Search for the cell housing the specified text and yield its (X, Y) center coordinate. 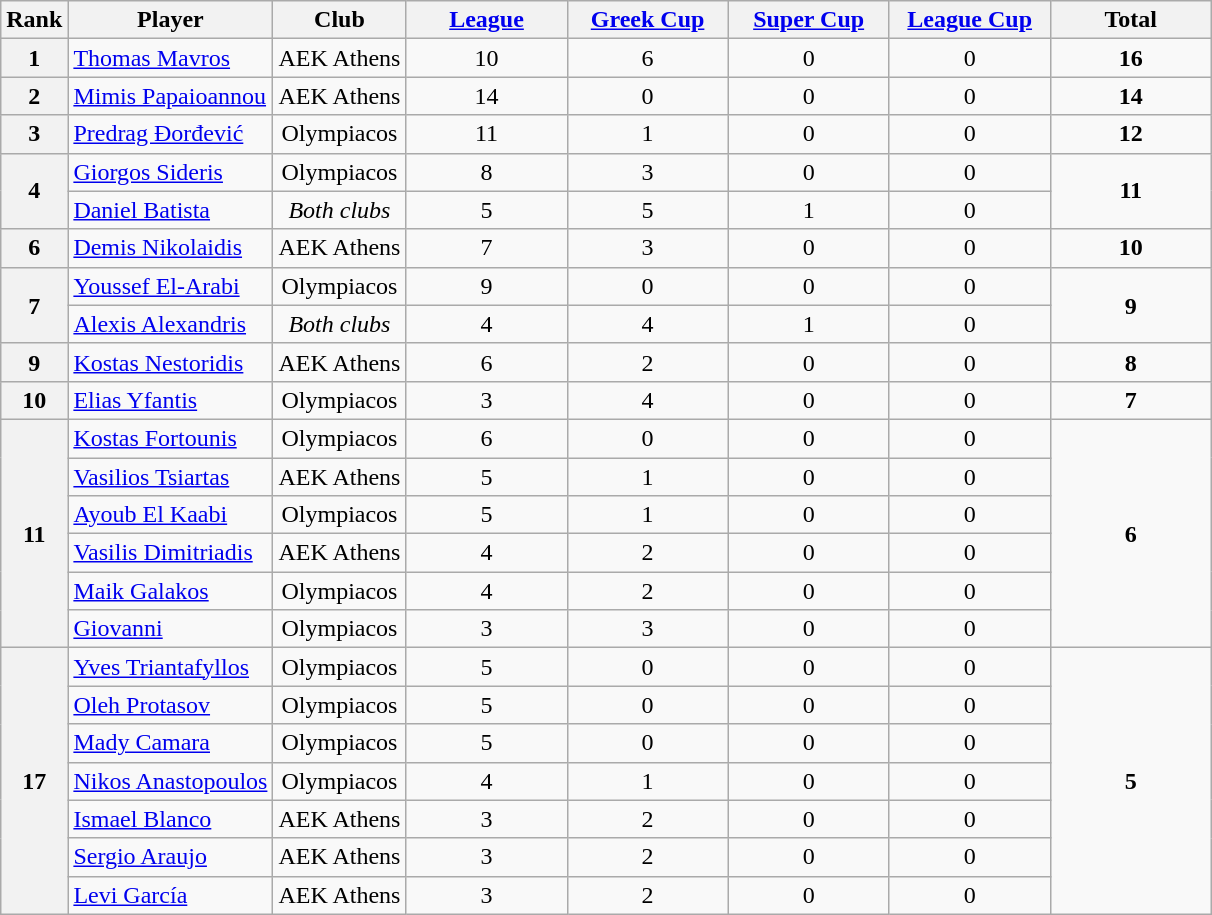
Ayoub El Kaabi (170, 515)
Elias Yfantis (170, 400)
Player (170, 20)
Levi García (170, 895)
Alexis Alexandris (170, 324)
Greek Cup (648, 20)
16 (1130, 58)
Club (340, 20)
Daniel Batista (170, 210)
12 (1130, 134)
League (486, 20)
Vasilios Tsiartas (170, 477)
Nikos Anastopoulos (170, 781)
Predrag Đorđević (170, 134)
Demis Nikolaidis (170, 248)
Total (1130, 20)
Kostas Fortounis (170, 438)
Mady Camara (170, 743)
Rank (34, 20)
Giorgos Sideris (170, 172)
Sergio Araujo (170, 857)
League Cup (970, 20)
Maik Galakos (170, 591)
Ismael Blanco (170, 819)
Yves Triantafyllos (170, 667)
Giovanni (170, 629)
Mimis Papaioannou (170, 96)
17 (34, 781)
Youssef El-Arabi (170, 286)
Kostas Nestoridis (170, 362)
Oleh Protasov (170, 705)
Thomas Mavros (170, 58)
Super Cup (808, 20)
Vasilis Dimitriadis (170, 553)
